Detect which cell encompasses the target text, then output its [x, y] center coordinate. 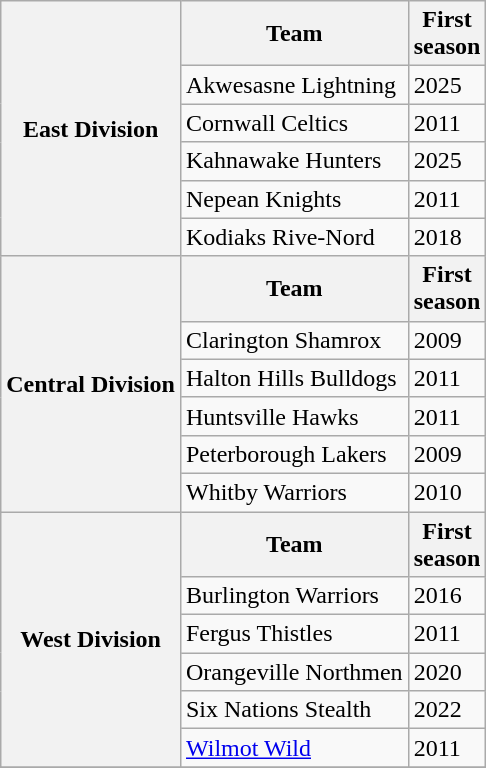
Cornwall Celtics [294, 123]
Clarington Shamrox [294, 340]
2018 [447, 237]
Whitby Warriors [294, 492]
2016 [447, 596]
Six Nations Stealth [294, 710]
2022 [447, 710]
Akwesasne Lightning [294, 85]
Peterborough Lakers [294, 454]
East Division [91, 128]
Kahnawake Hunters [294, 161]
Halton Hills Bulldogs [294, 378]
West Division [91, 640]
Huntsville Hawks [294, 416]
2020 [447, 672]
Wilmot Wild [294, 748]
Fergus Thistles [294, 634]
Nepean Knights [294, 199]
Burlington Warriors [294, 596]
Kodiaks Rive-Nord [294, 237]
2010 [447, 492]
Central Division [91, 384]
Orangeville Northmen [294, 672]
